Return (X, Y) of the center of cell containing provided text 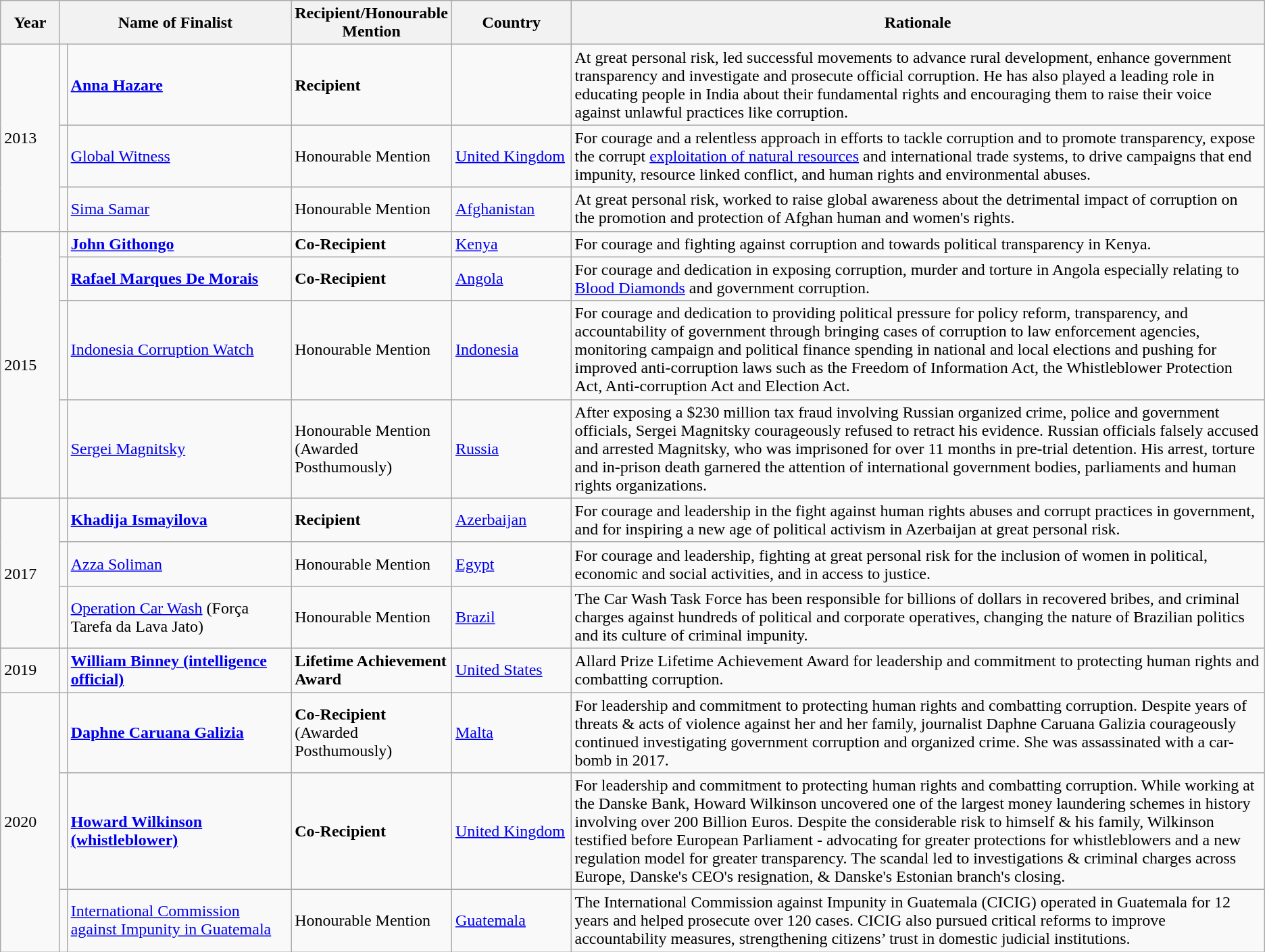
Sergei Magnitsky (179, 449)
Anna Hazare (179, 85)
Indonesia Corruption Watch (179, 350)
Khadija Ismayilova (179, 520)
Egypt (511, 563)
United States (511, 670)
Guatemala (511, 921)
Afghanistan (511, 209)
Honourable Mention (Awarded Posthumously) (372, 449)
Angola (511, 278)
Indonesia (511, 350)
Azza Soliman (179, 563)
Global Witness (179, 156)
Co-Recipient (Awarded Posthumously) (372, 732)
2015 (30, 365)
For courage and fighting against corruption and towards political transparency in Kenya. (918, 244)
Lifetime Achievement Award (372, 670)
Name of Finalist (176, 23)
2019 (30, 670)
Operation Car Wash (Força Tarefa da Lava Jato) (179, 617)
Rafael Marques De Morais (179, 278)
Country (511, 23)
2020 (30, 822)
Recipient/Honourable Mention (372, 23)
John Githongo (179, 244)
Daphne Caruana Galizia (179, 732)
2017 (30, 573)
Brazil (511, 617)
Rationale (918, 23)
Kenya (511, 244)
Malta (511, 732)
Year (30, 23)
Russia (511, 449)
Allard Prize Lifetime Achievement Award for leadership and commitment to protecting human rights and combatting corruption. (918, 670)
Sima Samar (179, 209)
International Commission against Impunity in Guatemala (179, 921)
For courage and dedication in exposing corruption, murder and torture in Angola especially relating to Blood Diamonds and government corruption. (918, 278)
Azerbaijan (511, 520)
2013 (30, 138)
Howard Wilkinson (whistleblower) (179, 831)
William Binney (intelligence official) (179, 670)
